Determine the (X, Y) coordinate at the center of the cell enclosing the given text.  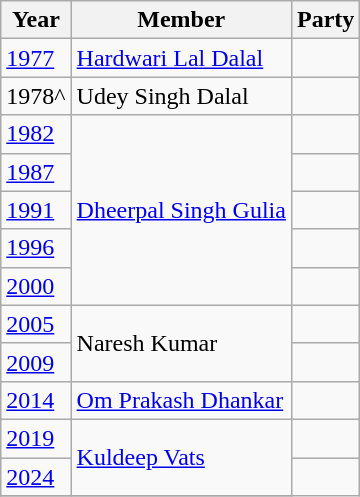
2005 (36, 324)
1982 (36, 134)
Kuldeep Vats (181, 457)
Member (181, 20)
2000 (36, 286)
2009 (36, 362)
Hardwari Lal Dalal (181, 58)
2019 (36, 438)
Om Prakash Dhankar (181, 400)
Year (36, 20)
Naresh Kumar (181, 343)
1991 (36, 210)
Dheerpal Singh Gulia (181, 210)
2024 (36, 477)
Udey Singh Dalal (181, 96)
Party (325, 20)
1996 (36, 248)
2014 (36, 400)
1987 (36, 172)
1977 (36, 58)
1978^ (36, 96)
